Detect which cell encompasses the target text, then output its (x, y) center coordinate. 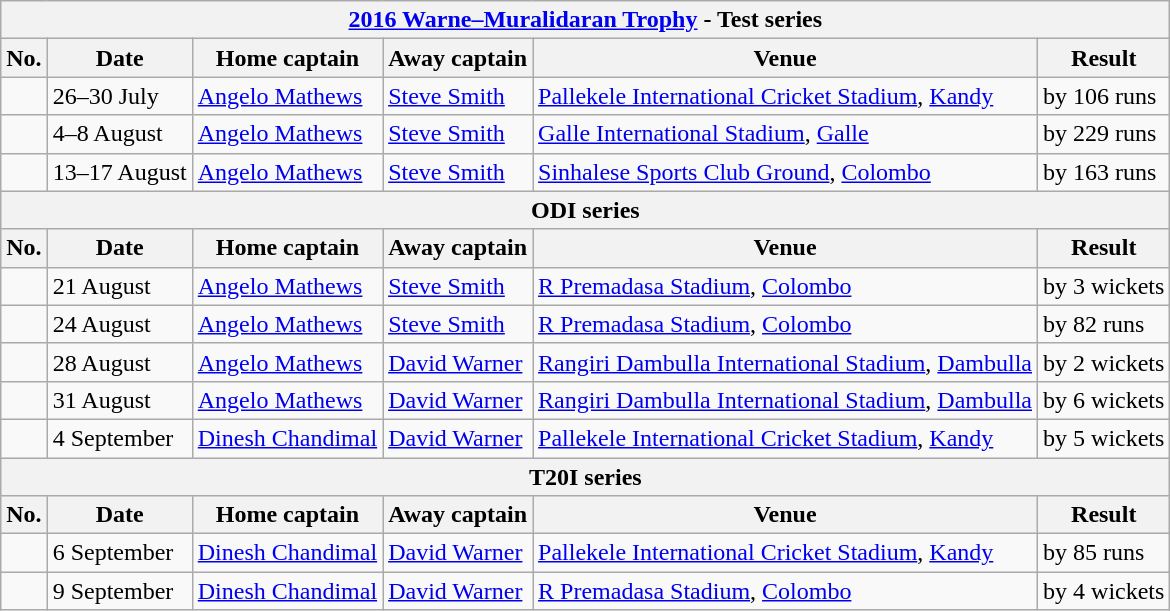
26–30 July (120, 96)
6 September (120, 553)
9 September (120, 591)
21 August (120, 286)
by 163 runs (1104, 172)
by 85 runs (1104, 553)
T20I series (586, 477)
2016 Warne–Muralidaran Trophy - Test series (586, 20)
by 6 wickets (1104, 400)
by 229 runs (1104, 134)
by 2 wickets (1104, 362)
by 106 runs (1104, 96)
31 August (120, 400)
by 5 wickets (1104, 438)
by 4 wickets (1104, 591)
4–8 August (120, 134)
24 August (120, 324)
Galle International Stadium, Galle (786, 134)
13–17 August (120, 172)
4 September (120, 438)
ODI series (586, 210)
by 82 runs (1104, 324)
Sinhalese Sports Club Ground, Colombo (786, 172)
28 August (120, 362)
by 3 wickets (1104, 286)
